Pinpoint the cell where the given text exists, returning its [x, y] midpoint coordinate. 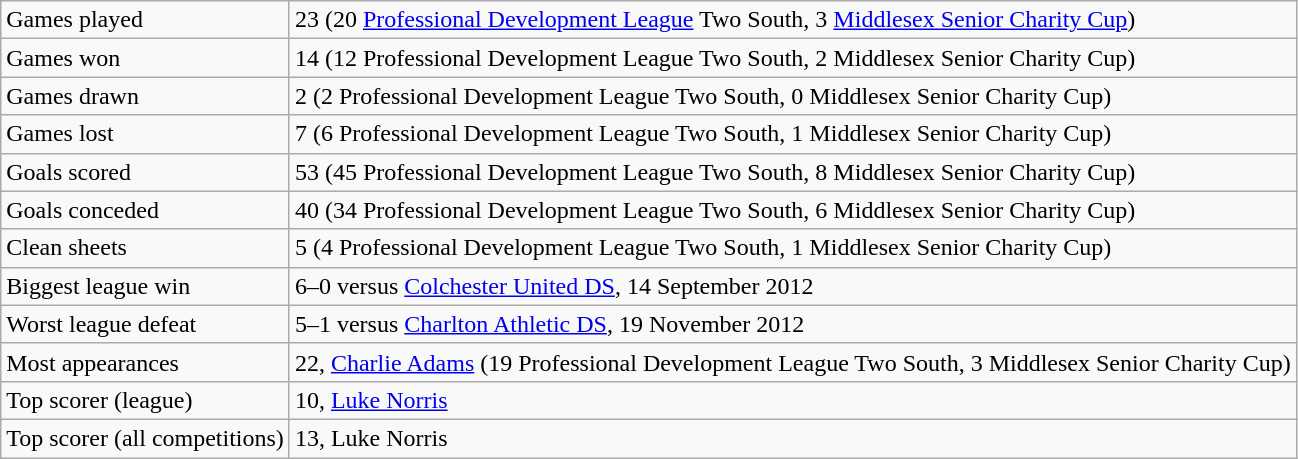
Games drawn [146, 96]
Games played [146, 20]
Worst league defeat [146, 324]
Games lost [146, 134]
Biggest league win [146, 286]
5–1 versus Charlton Athletic DS, 19 November 2012 [792, 324]
5 (4 Professional Development League Two South, 1 Middlesex Senior Charity Cup) [792, 248]
Most appearances [146, 362]
Goals conceded [146, 210]
53 (45 Professional Development League Two South, 8 Middlesex Senior Charity Cup) [792, 172]
22, Charlie Adams (19 Professional Development League Two South, 3 Middlesex Senior Charity Cup) [792, 362]
13, Luke Norris [792, 438]
6–0 versus Colchester United DS, 14 September 2012 [792, 286]
40 (34 Professional Development League Two South, 6 Middlesex Senior Charity Cup) [792, 210]
23 (20 Professional Development League Two South, 3 Middlesex Senior Charity Cup) [792, 20]
2 (2 Professional Development League Two South, 0 Middlesex Senior Charity Cup) [792, 96]
14 (12 Professional Development League Two South, 2 Middlesex Senior Charity Cup) [792, 58]
Top scorer (league) [146, 400]
Top scorer (all competitions) [146, 438]
Games won [146, 58]
10, Luke Norris [792, 400]
Clean sheets [146, 248]
Goals scored [146, 172]
7 (6 Professional Development League Two South, 1 Middlesex Senior Charity Cup) [792, 134]
